Scan for the cell matching the given text and deliver its [x, y] coordinate at center. 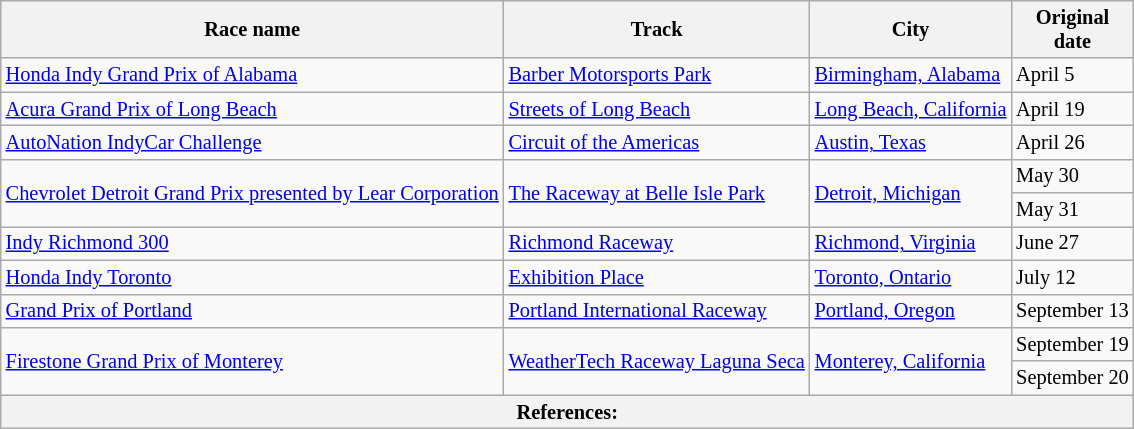
Chevrolet Detroit Grand Prix presented by Lear Corporation [252, 192]
Portland, Oregon [911, 311]
July 12 [1072, 277]
May 31 [1072, 210]
Race name [252, 29]
Austin, Texas [911, 142]
April 26 [1072, 142]
Firestone Grand Prix of Monterey [252, 360]
September 19 [1072, 344]
Portland International Raceway [657, 311]
April 5 [1072, 75]
The Raceway at Belle Isle Park [657, 192]
Circuit of the Americas [657, 142]
City [911, 29]
Long Beach, California [911, 109]
Track [657, 29]
Grand Prix of Portland [252, 311]
Honda Indy Grand Prix of Alabama [252, 75]
Exhibition Place [657, 277]
Indy Richmond 300 [252, 243]
Originaldate [1072, 29]
May 30 [1072, 176]
April 19 [1072, 109]
Detroit, Michigan [911, 192]
Acura Grand Prix of Long Beach [252, 109]
Richmond, Virginia [911, 243]
Richmond Raceway [657, 243]
Streets of Long Beach [657, 109]
Honda Indy Toronto [252, 277]
Toronto, Ontario [911, 277]
September 20 [1072, 378]
AutoNation IndyCar Challenge [252, 142]
Barber Motorsports Park [657, 75]
June 27 [1072, 243]
WeatherTech Raceway Laguna Seca [657, 360]
Birmingham, Alabama [911, 75]
September 13 [1072, 311]
Monterey, California [911, 360]
References: [568, 412]
